Identify which cell holds the provided text, then report its (X, Y) central coordinate. 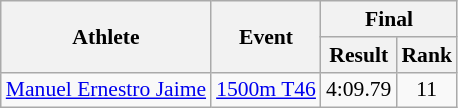
Final (389, 19)
4:09.79 (358, 90)
Result (358, 55)
11 (426, 90)
Rank (426, 55)
Event (266, 36)
Athlete (106, 36)
1500m T46 (266, 90)
Manuel Ernestro Jaime (106, 90)
